Return the [x, y] coordinate for the center point of the cell that contains the specified text.  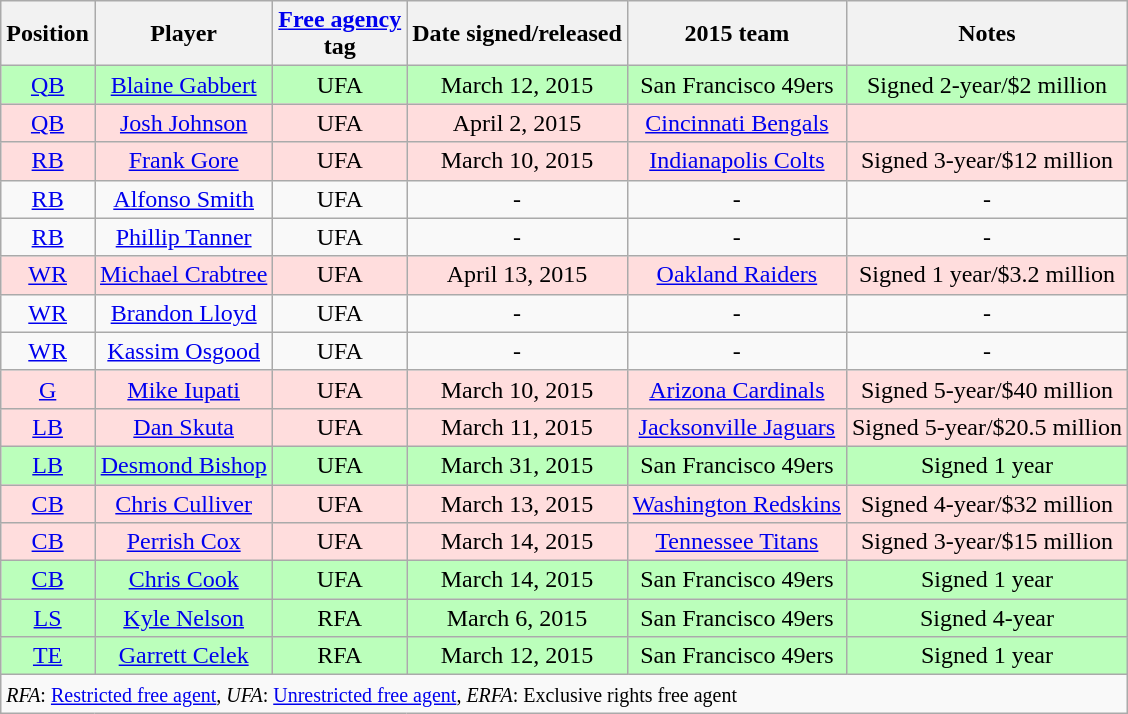
March 31, 2015 [518, 465]
April 13, 2015 [518, 275]
Desmond Bishop [183, 465]
Mike Iupati [183, 389]
Phillip Tanner [183, 237]
Signed 5-year/$20.5 million [986, 427]
TE [48, 656]
Signed 3-year/$15 million [986, 542]
Free agencytag [340, 34]
Josh Johnson [183, 123]
Alfonso Smith [183, 199]
Player [183, 34]
Kassim Osgood [183, 351]
Arizona Cardinals [736, 389]
Signed 2-year/$2 million [986, 85]
Michael Crabtree [183, 275]
LS [48, 618]
March 13, 2015 [518, 503]
April 2, 2015 [518, 123]
Date signed/released [518, 34]
Brandon Lloyd [183, 313]
Signed 5-year/$40 million [986, 389]
Perrish Cox [183, 542]
Signed 4-year/$32 million [986, 503]
Signed 3-year/$12 million [986, 161]
RFA: Restricted free agent, UFA: Unrestricted free agent, ERFA: Exclusive rights free agent [564, 694]
Signed 4-year [986, 618]
Blaine Gabbert [183, 85]
Garrett Celek [183, 656]
Notes [986, 34]
March 6, 2015 [518, 618]
Signed 1 year/$3.2 million [986, 275]
Oakland Raiders [736, 275]
March 11, 2015 [518, 427]
Kyle Nelson [183, 618]
Chris Culliver [183, 503]
Tennessee Titans [736, 542]
Dan Skuta [183, 427]
Jacksonville Jaguars [736, 427]
Cincinnati Bengals [736, 123]
Frank Gore [183, 161]
Position [48, 34]
Chris Cook [183, 580]
G [48, 389]
2015 team [736, 34]
Indianapolis Colts [736, 161]
Washington Redskins [736, 503]
